Return the [x, y] coordinate for the center point of the cell that contains the specified text.  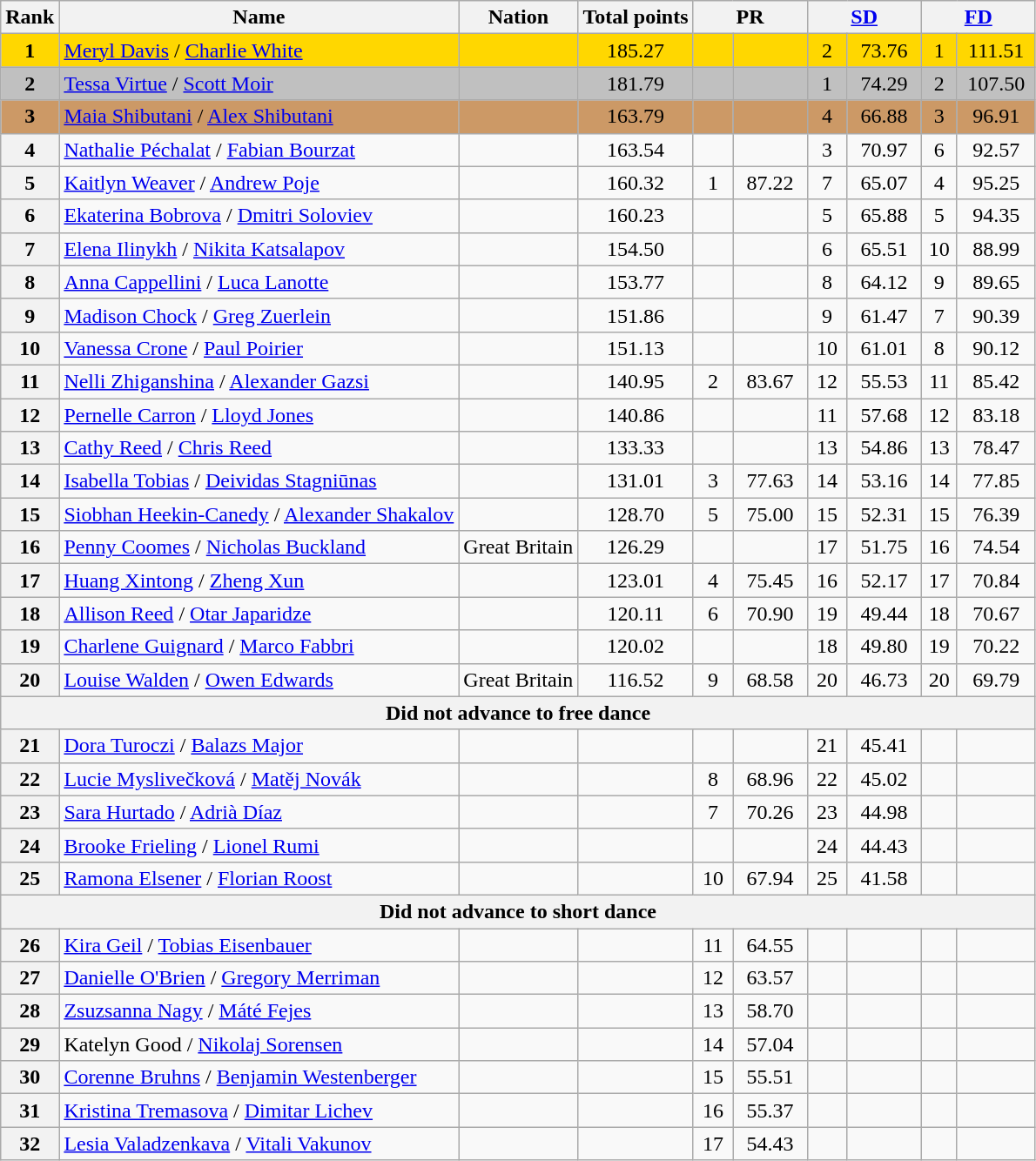
61.01 [885, 348]
46.73 [885, 680]
Did not advance to free dance [519, 713]
65.88 [885, 216]
Kristina Tremasova / Dimitar Lichev [259, 1111]
Cathy Reed / Chris Reed [259, 448]
65.51 [885, 249]
63.57 [770, 978]
77.63 [770, 481]
89.65 [996, 282]
151.13 [636, 348]
Meryl Davis / Charlie White [259, 50]
Did not advance to short dance [519, 911]
74.29 [885, 84]
163.54 [636, 150]
64.12 [885, 282]
70.22 [996, 647]
55.37 [770, 1111]
51.75 [885, 547]
68.58 [770, 680]
45.02 [885, 779]
FD [979, 17]
87.22 [770, 183]
26 [30, 944]
120.02 [636, 647]
Tessa Virtue / Scott Moir [259, 84]
70.90 [770, 614]
111.51 [996, 50]
44.43 [885, 845]
Nathalie Péchalat / Fabian Bourzat [259, 150]
27 [30, 978]
Lesia Valadzenkava / Vitali Vakunov [259, 1144]
70.26 [770, 812]
120.11 [636, 614]
Isabella Tobias / Deividas Stagniūnas [259, 481]
Brooke Frieling / Lionel Rumi [259, 845]
Katelyn Good / Nikolaj Sorensen [259, 1044]
73.76 [885, 50]
Elena Ilinykh / Nikita Katsalapov [259, 249]
85.42 [996, 381]
Kaitlyn Weaver / Andrew Poje [259, 183]
75.45 [770, 580]
Vanessa Crone / Paul Poirier [259, 348]
133.33 [636, 448]
185.27 [636, 50]
Sara Hurtado / Adrià Díaz [259, 812]
131.01 [636, 481]
55.51 [770, 1077]
Madison Chock / Greg Zuerlein [259, 315]
90.12 [996, 348]
140.86 [636, 415]
Zsuzsanna Nagy / Máté Fejes [259, 1011]
Anna Cappellini / Luca Lanotte [259, 282]
28 [30, 1011]
Total points [636, 17]
Louise Walden / Owen Edwards [259, 680]
70.84 [996, 580]
160.32 [636, 183]
74.54 [996, 547]
116.52 [636, 680]
41.58 [885, 878]
Danielle O'Brien / Gregory Merriman [259, 978]
57.68 [885, 415]
181.79 [636, 84]
53.16 [885, 481]
92.57 [996, 150]
54.86 [885, 448]
Penny Coomes / Nicholas Buckland [259, 547]
88.99 [996, 249]
Dora Turoczi / Balazs Major [259, 746]
96.91 [996, 117]
126.29 [636, 547]
95.25 [996, 183]
70.97 [885, 150]
Corenne Bruhns / Benjamin Westenberger [259, 1077]
Nelli Zhiganshina / Alexander Gazsi [259, 381]
Charlene Guignard / Marco Fabbri [259, 647]
Allison Reed / Otar Japaridze [259, 614]
90.39 [996, 315]
30 [30, 1077]
154.50 [636, 249]
107.50 [996, 84]
65.07 [885, 183]
52.31 [885, 514]
Pernelle Carron / Lloyd Jones [259, 415]
61.47 [885, 315]
78.47 [996, 448]
64.55 [770, 944]
49.80 [885, 647]
Ekaterina Bobrova / Dmitri Soloviev [259, 216]
153.77 [636, 282]
76.39 [996, 514]
Huang Xintong / Zheng Xun [259, 580]
Siobhan Heekin-Canedy / Alexander Shakalov [259, 514]
54.43 [770, 1144]
Rank [30, 17]
140.95 [636, 381]
55.53 [885, 381]
151.86 [636, 315]
83.18 [996, 415]
Maia Shibutani / Alex Shibutani [259, 117]
67.94 [770, 878]
52.17 [885, 580]
Lucie Myslivečková / Matěj Novák [259, 779]
69.79 [996, 680]
PR [750, 17]
160.23 [636, 216]
58.70 [770, 1011]
Ramona Elsener / Florian Roost [259, 878]
123.01 [636, 580]
77.85 [996, 481]
163.79 [636, 117]
49.44 [885, 614]
45.41 [885, 746]
128.70 [636, 514]
Kira Geil / Tobias Eisenbauer [259, 944]
66.88 [885, 117]
29 [30, 1044]
SD [864, 17]
31 [30, 1111]
57.04 [770, 1044]
68.96 [770, 779]
94.35 [996, 216]
70.67 [996, 614]
Name [259, 17]
Nation [519, 17]
83.67 [770, 381]
44.98 [885, 812]
75.00 [770, 514]
32 [30, 1144]
